Determine the (x, y) coordinate at the center of the cell enclosing the given text.  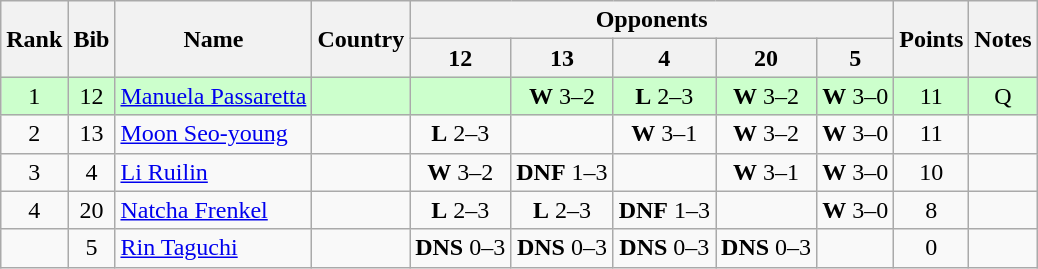
Manuela Passaretta (214, 96)
10 (932, 172)
Opponents (652, 20)
Bib (92, 39)
3 (34, 172)
8 (932, 210)
Points (932, 39)
Q (1003, 96)
1 (34, 96)
Notes (1003, 39)
Name (214, 39)
Rank (34, 39)
Li Ruilin (214, 172)
Rin Taguchi (214, 248)
0 (932, 248)
Moon Seo-young (214, 134)
2 (34, 134)
Natcha Frenkel (214, 210)
Country (361, 39)
